Find where the given text appears and provide that cell's center as (X, Y) coordinate. 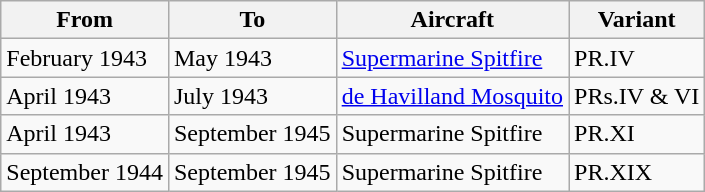
Variant (637, 20)
September 1944 (85, 172)
PRs.IV & VI (637, 96)
PR.IV (637, 58)
PR.XIX (637, 172)
de Havilland Mosquito (452, 96)
From (85, 20)
Aircraft (452, 20)
PR.XI (637, 134)
July 1943 (252, 96)
February 1943 (85, 58)
May 1943 (252, 58)
To (252, 20)
